Detect which cell encompasses the target text, then output its (X, Y) center coordinate. 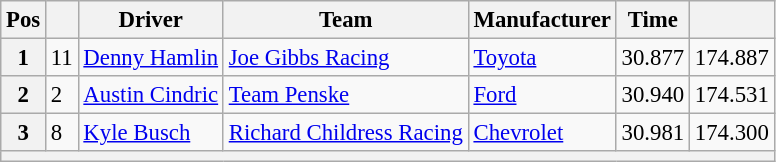
Ford (542, 95)
Manufacturer (542, 20)
174.531 (732, 95)
Joe Gibbs Racing (346, 58)
30.877 (652, 58)
174.887 (732, 58)
Richard Childress Racing (346, 133)
30.981 (652, 133)
Driver (150, 20)
Denny Hamlin (150, 58)
1 (24, 58)
30.940 (652, 95)
Time (652, 20)
Team Penske (346, 95)
11 (62, 58)
174.300 (732, 133)
Kyle Busch (150, 133)
Chevrolet (542, 133)
Toyota (542, 58)
Team (346, 20)
8 (62, 133)
Pos (24, 20)
Austin Cindric (150, 95)
3 (24, 133)
